Scan for the cell matching the given text and deliver its [x, y] coordinate at center. 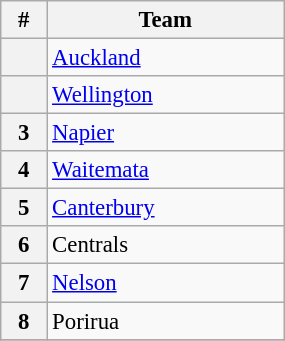
Waitemata [166, 170]
Canterbury [166, 208]
Auckland [166, 58]
Centrals [166, 245]
Porirua [166, 321]
6 [24, 245]
7 [24, 283]
Team [166, 20]
Wellington [166, 95]
3 [24, 133]
8 [24, 321]
Nelson [166, 283]
Napier [166, 133]
# [24, 20]
4 [24, 170]
5 [24, 208]
